Capture the cell that displays the provided text and extract its (X, Y) central coordinate. 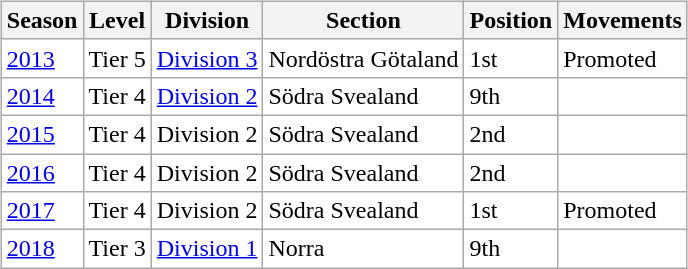
Movements (623, 20)
2017 (42, 211)
2016 (42, 173)
Division (207, 20)
Tier 5 (117, 58)
Season (42, 20)
Division 3 (207, 58)
2013 (42, 58)
Section (364, 20)
2014 (42, 96)
Nordöstra Götaland (364, 58)
Position (511, 20)
Level (117, 20)
Norra (364, 249)
Division 1 (207, 249)
2015 (42, 134)
Tier 3 (117, 249)
2018 (42, 249)
